Detect which cell encompasses the target text, then output its [x, y] center coordinate. 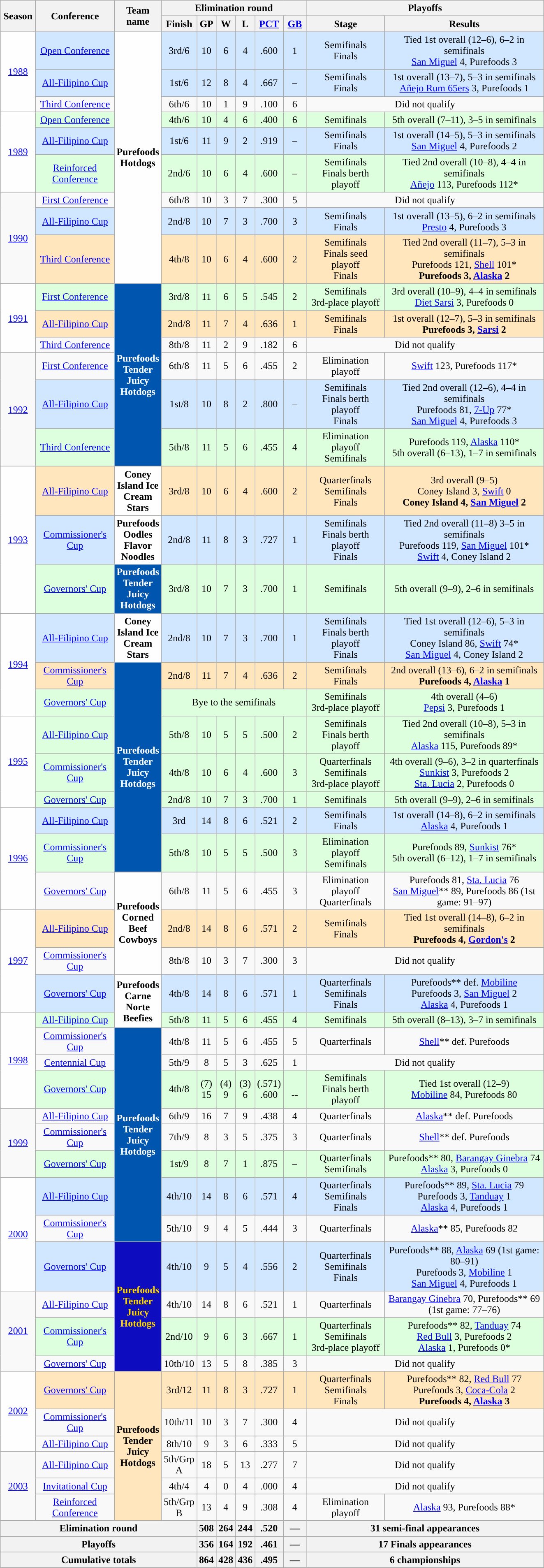
Alaska** 85, Purefoods 82 [464, 1228]
Tied 2nd overall (10–8), 4–4 in semifinalsAñejo 113, Purefoods 112* [464, 173]
.919 [269, 141]
1st/8 [179, 404]
3rd/12 [179, 1390]
1995 [18, 761]
1996 [18, 858]
428 [226, 1560]
.375 [269, 1137]
Tied 2nd overall (12–6), 4–4 in semifinalsPurefoods 81, 7-Up 77*San Miguel 4, Purefoods 3 [464, 404]
164 [226, 1544]
Purefoods** 89, Sta. Lucia 79Purefoods 3, Tanduay 1Alaska 4, Purefoods 1 [464, 1196]
.438 [269, 1116]
Purefoods Corned Beef Cowboys [138, 923]
Purefoods** 82, Red Bull 77Purefoods 3, Coca-Cola 2Purefoods 4, Alaska 3 [464, 1390]
6th/6 [179, 104]
17 Finals appearances [425, 1544]
4th/6 [179, 120]
Centennial Cup [75, 1062]
864 [206, 1560]
Tied 1st overall (12–6), 6–2 in semifinalsSan Miguel 4, Purefoods 3 [464, 51]
Tied 2nd overall (11–7), 5–3 in semifinalsPurefoods 121, Shell 101*Purefoods 3, Alaska 2 [464, 259]
5th overall (7–11), 3–5 in semifinals [464, 120]
Barangay Ginebra 70, Purefoods** 69 (1st game: 77–76) [464, 1304]
Purefoods 119, Alaska 110*5th overall (6–13), 1–7 in semifinals [464, 448]
.400 [269, 120]
SemifinalsFinals seed playoffFinals [345, 259]
1997 [18, 961]
10th/10 [179, 1364]
.277 [269, 1465]
Invitational Cup [75, 1486]
508 [206, 1529]
1993 [18, 540]
.385 [269, 1364]
1st overall (12–7), 5–3 in semifinalsPurefoods 3, Sarsi 2 [464, 323]
5th/Grp A [179, 1465]
(.571).600 [269, 1089]
QuarterfinalsSemifinals [345, 1164]
1st/9 [179, 1164]
Purefoods 89, Sunkist 76*5th overall (6–12), 1–7 in semifinals [464, 853]
Purefoods Oodles Flavor Noodles [138, 540]
(7)15 [206, 1089]
W [226, 24]
.444 [269, 1228]
192 [245, 1544]
Tied 2nd overall (11–8) 3–5 in semifinalsPurefoods 119, San Miguel 101*Swift 4, Coney Island 2 [464, 540]
Tied 1st overall (14–8), 6–2 in semifinalsPurefoods 4, Gordon's 2 [464, 929]
.182 [269, 345]
31 semi-final appearances [425, 1529]
10th/11 [179, 1422]
Alaska 93, Purefoods 88* [464, 1507]
6th/9 [179, 1116]
2003 [18, 1486]
Purefoods** def. MobilinePurefoods 3, San Miguel 2Alaska 4, Purefoods 1 [464, 993]
1988 [18, 72]
2001 [18, 1331]
1992 [18, 410]
244 [245, 1529]
5th/Grp B [179, 1507]
5th/10 [179, 1228]
Purefoods** 82, Tanduay 74Red Bull 3, Purefoods 2Alaska 1, Purefoods 0* [464, 1336]
1991 [18, 318]
Season [18, 16]
4th overall (4–6)Pepsi 3, Purefoods 1 [464, 703]
2000 [18, 1234]
8th/10 [179, 1444]
(3)6 [245, 1089]
1998 [18, 1060]
GB [295, 24]
1st overall (13–5), 6–2 in semifinalsPresto 4, Purefoods 3 [464, 221]
Conference [75, 16]
Purefoods 81, Sta. Lucia 76San Miguel** 89, Purefoods 86 (1st game: 91–97) [464, 891]
Finish [179, 24]
2nd/6 [179, 173]
436 [245, 1560]
GP [206, 24]
Purefoods Carne Norte Beefies [138, 1001]
2002 [18, 1412]
Bye to the semifinals [234, 703]
16 [206, 1116]
Purefoods** 88, Alaska 69 (1st game: 80–91)Purefoods 3, Mobiline 1San Miguel 4, Purefoods 1 [464, 1266]
(4)9 [226, 1089]
.520 [269, 1529]
.100 [269, 104]
3rd/6 [179, 51]
264 [226, 1529]
5th overall (8–13), 3–7 in semifinals [464, 1020]
1st overall (14–8), 6–2 in semifinalsAlaska 4, Purefoods 1 [464, 820]
Purefoods** 80, Barangay Ginebra 74Alaska 3, Purefoods 0 [464, 1164]
4th/4 [179, 1486]
Cumulative totals [99, 1560]
.495 [269, 1560]
3rd overall (9–5)Coney Island 3, Swift 0Coney Island 4, San Miguel 2 [464, 491]
.556 [269, 1266]
Team name [138, 16]
6 championships [425, 1560]
1999 [18, 1143]
.308 [269, 1507]
-- [295, 1089]
1989 [18, 152]
2nd overall (13–6), 6–2 in semifinalsPurefoods 4, Alaska 1 [464, 675]
1st overall (13–7), 5–3 in semifinalsAñejo Rum 65ers 3, Purefoods 1 [464, 83]
5th/9 [179, 1062]
18 [206, 1465]
.875 [269, 1164]
Alaska** def. Purefoods [464, 1116]
7th/9 [179, 1137]
4th overall (9–6), 3–2 in quarterfinalsSunkist 3, Purefoods 2Sta. Lucia 2, Purefoods 0 [464, 772]
.461 [269, 1544]
12 [206, 83]
356 [206, 1544]
0 [226, 1486]
1st overall (14–5), 5–3 in semifinalsSan Miguel 4, Purefoods 2 [464, 141]
Tied 2nd overall (10–8), 5–3 in semifinalsAlaska 115, Purefoods 89* [464, 735]
PCT [269, 24]
.625 [269, 1062]
.000 [269, 1486]
Elimination playoffQuarterfinals [345, 891]
Results [464, 24]
Swift 123, Purefoods 117* [464, 366]
Stage [345, 24]
2nd/10 [179, 1336]
1990 [18, 238]
Tied 1st overall (12–9)Mobiline 84, Purefoods 80 [464, 1089]
Tied 1st overall (12–6), 5–3 in semifinalsConey Island 86, Swift 74*San Miguel 4, Coney Island 2 [464, 638]
.545 [269, 297]
Purefoods Hotdogs [138, 158]
L [245, 24]
3rd overall (10–9), 4–4 in semifinals Diet Sarsi 3, Purefoods 0 [464, 297]
.800 [269, 404]
1994 [18, 665]
.333 [269, 1444]
3rd [179, 820]
